Scan for the cell matching the given text and deliver its [X, Y] coordinate at center. 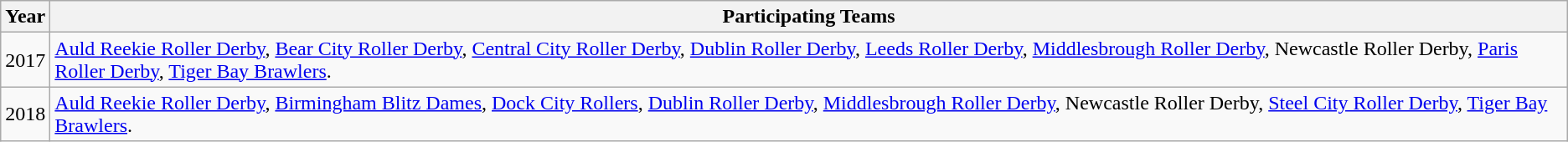
Participating Teams [809, 17]
Year [25, 17]
2017 [25, 60]
2018 [25, 114]
